Output the (X, Y) coordinate of the center of the cell containing the given text.  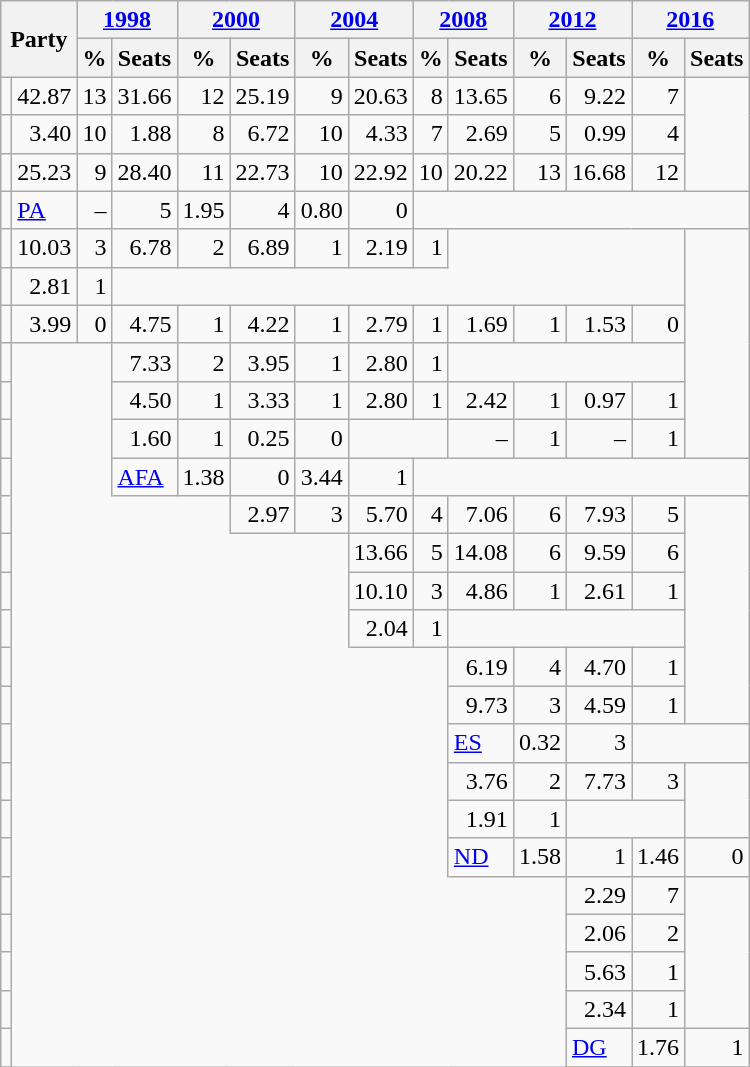
4.50 (144, 400)
7.06 (480, 515)
6.72 (262, 134)
2.19 (380, 248)
3.44 (322, 477)
2.04 (380, 629)
2.81 (44, 286)
ES (480, 743)
2.42 (480, 400)
7.73 (598, 781)
25.19 (262, 96)
10.03 (44, 248)
4.22 (262, 324)
4.33 (380, 134)
2.34 (598, 1009)
AFA (144, 477)
5.70 (380, 515)
7.33 (144, 362)
20.22 (480, 172)
1.46 (658, 857)
28.40 (144, 172)
13.66 (380, 553)
22.73 (262, 172)
1.95 (204, 210)
4.86 (480, 591)
4.70 (598, 667)
PA (44, 210)
3.76 (480, 781)
13.65 (480, 96)
0.25 (262, 438)
9.59 (598, 553)
2.97 (262, 515)
5.63 (598, 971)
0.97 (598, 400)
6.19 (480, 667)
2004 (354, 20)
1.88 (144, 134)
0.80 (322, 210)
1998 (127, 20)
42.87 (44, 96)
1.76 (658, 1047)
3.40 (44, 134)
DG (598, 1047)
Party (39, 39)
6.78 (144, 248)
22.92 (380, 172)
20.63 (380, 96)
2.69 (480, 134)
16.68 (598, 172)
14.08 (480, 553)
1.38 (204, 477)
9.73 (480, 705)
2.29 (598, 895)
2.06 (598, 933)
ND (480, 857)
11 (204, 172)
2.61 (598, 591)
1.60 (144, 438)
4.75 (144, 324)
0.99 (598, 134)
0.32 (540, 743)
7.93 (598, 515)
9.22 (598, 96)
2016 (690, 20)
1.58 (540, 857)
31.66 (144, 96)
10.10 (380, 591)
25.23 (44, 172)
1.53 (598, 324)
4.59 (598, 705)
2012 (572, 20)
6.89 (262, 248)
2000 (236, 20)
2.79 (380, 324)
3.33 (262, 400)
1.69 (480, 324)
3.95 (262, 362)
2008 (463, 20)
3.99 (44, 324)
1.91 (480, 819)
